Search for the cell housing the specified text and yield its (x, y) center coordinate. 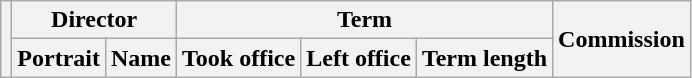
Term length (484, 58)
Left office (359, 58)
Name (140, 58)
Portrait (59, 58)
Took office (239, 58)
Commission (622, 39)
Director (94, 20)
Term (365, 20)
